From the cell containing the given text, extract its center point as [x, y] coordinate. 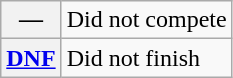
Did not finish [146, 58]
— [31, 20]
Did not compete [146, 20]
DNF [31, 58]
